Find where the given text appears and provide that cell's center as [x, y] coordinate. 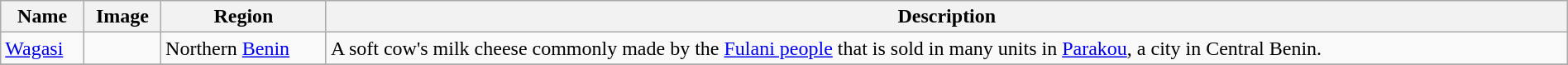
Image [122, 17]
Description [946, 17]
Northern Benin [244, 48]
A soft cow's milk cheese commonly made by the Fulani people that is sold in many units in Parakou, a city in Central Benin. [946, 48]
Region [244, 17]
Wagasi [43, 48]
Name [43, 17]
